Extract the (x, y) coordinate from the center of the cell holding the provided text.  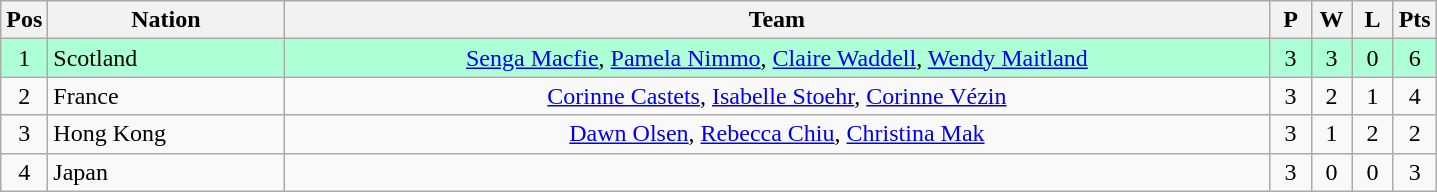
Hong Kong (166, 134)
Corinne Castets, Isabelle Stoehr, Corinne Vézin (777, 96)
Senga Macfie, Pamela Nimmo, Claire Waddell, Wendy Maitland (777, 58)
Nation (166, 20)
Japan (166, 172)
Team (777, 20)
Dawn Olsen, Rebecca Chiu, Christina Mak (777, 134)
Pos (24, 20)
P (1290, 20)
Scotland (166, 58)
L (1372, 20)
W (1332, 20)
France (166, 96)
Pts (1414, 20)
6 (1414, 58)
